Search for the cell housing the specified text and yield its [X, Y] center coordinate. 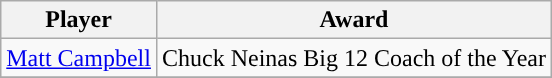
Award [354, 20]
Player [79, 20]
Chuck Neinas Big 12 Coach of the Year [354, 58]
Matt Campbell [79, 58]
